Provide the (X, Y) coordinate of the cell's center where the given text is located.  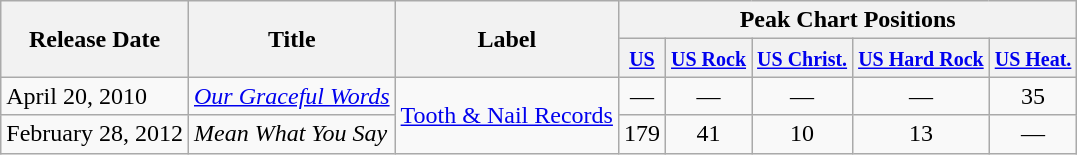
April 20, 2010 (95, 96)
February 28, 2012 (95, 134)
Mean What You Say (292, 134)
US Hard Rock (922, 58)
13 (922, 134)
Release Date (95, 39)
35 (1033, 96)
Title (292, 39)
Our Graceful Words (292, 96)
179 (642, 134)
Label (506, 39)
41 (709, 134)
Peak Chart Positions (847, 20)
US Rock (709, 58)
Tooth & Nail Records (506, 115)
10 (802, 134)
US (642, 58)
US Heat. (1033, 58)
US Christ. (802, 58)
